Locate the cell with the specified text and output its (x, y) center coordinate. 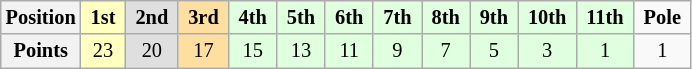
8th (446, 17)
11 (349, 51)
Points (41, 51)
1st (104, 17)
11th (604, 17)
17 (203, 51)
9 (397, 51)
10th (547, 17)
Position (41, 17)
7 (446, 51)
6th (349, 17)
3rd (203, 17)
23 (104, 51)
3 (547, 51)
15 (253, 51)
5 (494, 51)
20 (152, 51)
9th (494, 17)
5th (301, 17)
Pole (662, 17)
13 (301, 51)
4th (253, 17)
2nd (152, 17)
7th (397, 17)
